Scan for the cell matching the given text and deliver its (X, Y) coordinate at center. 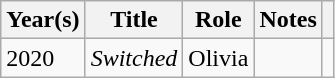
Switched (134, 58)
Title (134, 20)
Role (218, 20)
Notes (288, 20)
Year(s) (43, 20)
2020 (43, 58)
Olivia (218, 58)
